For the text-containing cell, return its midpoint in (x, y) coordinate format. 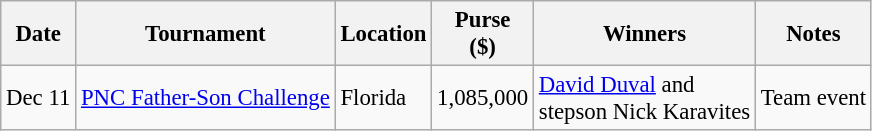
Date (38, 34)
1,085,000 (483, 98)
David Duval andstepson Nick Karavites (645, 98)
Location (384, 34)
Dec 11 (38, 98)
Team event (813, 98)
Winners (645, 34)
Notes (813, 34)
Tournament (206, 34)
Florida (384, 98)
Purse($) (483, 34)
PNC Father-Son Challenge (206, 98)
